Search for the cell housing the specified text and yield its (X, Y) center coordinate. 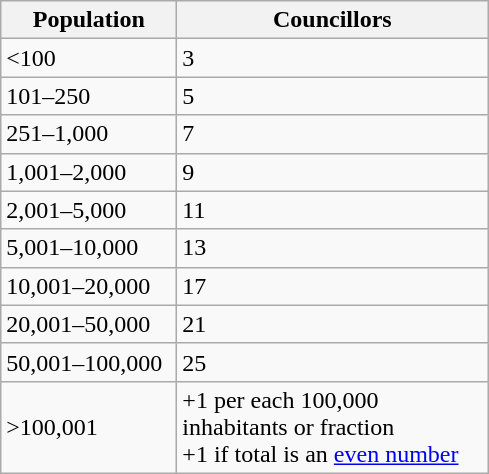
17 (332, 286)
251–1,000 (89, 134)
>100,001 (89, 427)
20,001–50,000 (89, 324)
3 (332, 58)
7 (332, 134)
9 (332, 172)
Councillors (332, 20)
+1 per each 100,000 inhabitants or fraction+1 if total is an even number (332, 427)
21 (332, 324)
1,001–2,000 (89, 172)
25 (332, 362)
13 (332, 248)
11 (332, 210)
2,001–5,000 (89, 210)
Population (89, 20)
5,001–10,000 (89, 248)
101–250 (89, 96)
5 (332, 96)
10,001–20,000 (89, 286)
<100 (89, 58)
50,001–100,000 (89, 362)
